Locate the cell with the specified text and output its [x, y] center coordinate. 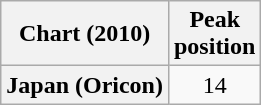
Chart (2010) [85, 34]
Peakposition [214, 34]
14 [214, 85]
Japan (Oricon) [85, 85]
